Provide the [X, Y] coordinate of the cell's center where the given text is located.  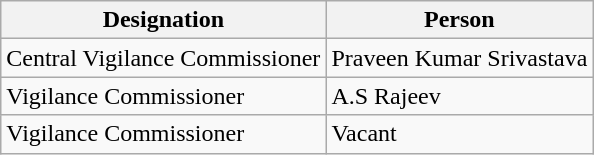
Praveen Kumar Srivastava [460, 58]
Central Vigilance Commissioner [164, 58]
Designation [164, 20]
Person [460, 20]
A.S Rajeev [460, 96]
Vacant [460, 134]
